Find where the given text appears and provide that cell's center as (x, y) coordinate. 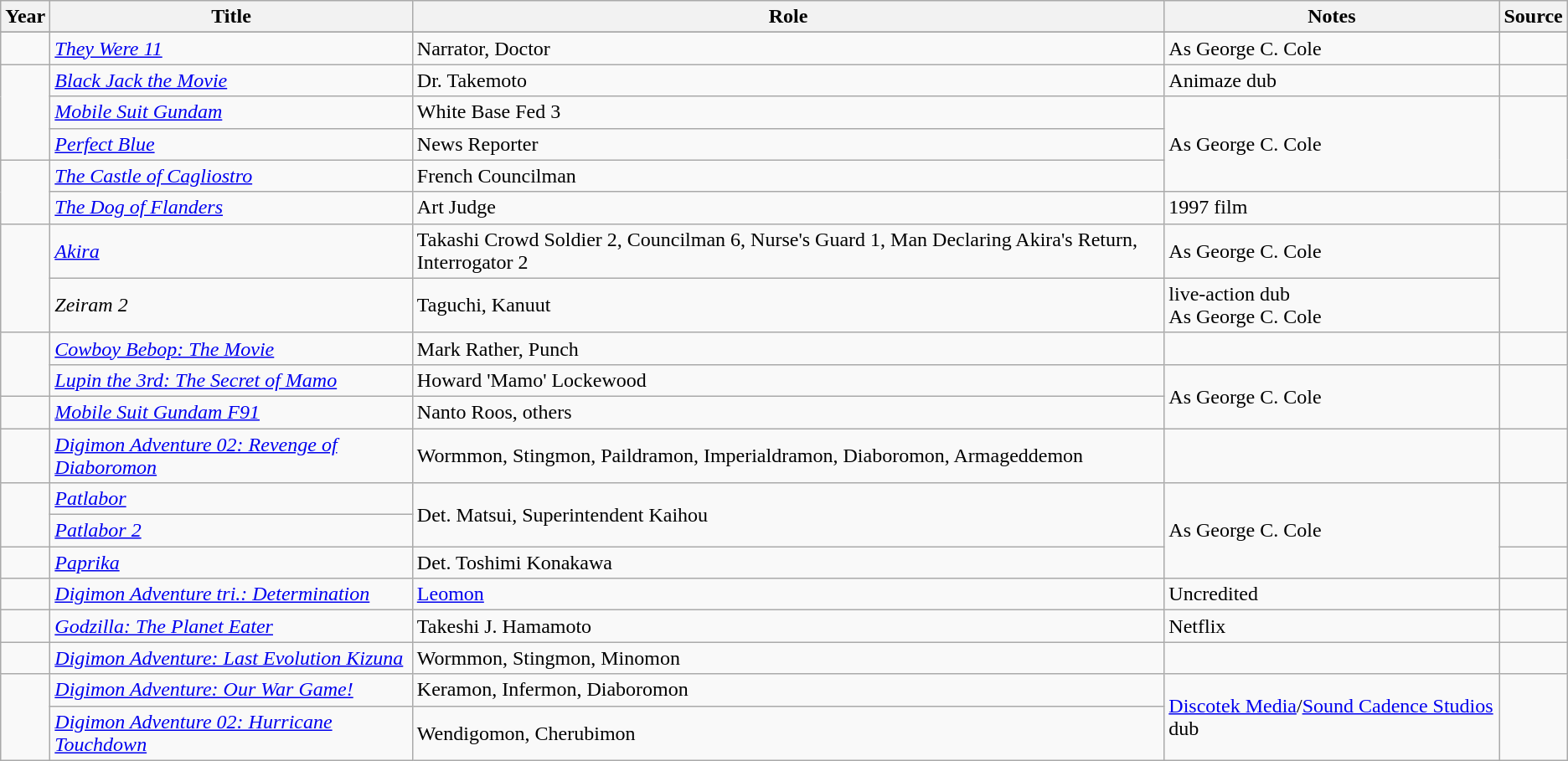
Zeiram 2 (231, 305)
Howard 'Mamo' Lockewood (787, 380)
Wormmon, Stingmon, Minomon (787, 658)
live-action dubAs George C. Cole (1332, 305)
Patlabor (231, 499)
Digimon Adventure 02: Revenge of Diaboromon (231, 455)
The Castle of Cagliostro (231, 176)
Digimon Adventure 02: Hurricane Touchdown (231, 733)
Notes (1332, 17)
Role (787, 17)
Taguchi, Kanuut (787, 305)
Patlabor 2 (231, 531)
The Dog of Flanders (231, 208)
Nanto Roos, others (787, 412)
Digimon Adventure: Last Evolution Kizuna (231, 658)
Paprika (231, 563)
Year (25, 17)
Det. Matsui, Superintendent Kaihou (787, 515)
Dr. Takemoto (787, 80)
Akira (231, 251)
Takashi Crowd Soldier 2, Councilman 6, Nurse's Guard 1, Man Declaring Akira's Return, Interrogator 2 (787, 251)
Title (231, 17)
Discotek Media/Sound Cadence Studios dub (1332, 717)
French Councilman (787, 176)
1997 film (1332, 208)
Netflix (1332, 626)
Mark Rather, Punch (787, 348)
Digimon Adventure tri.: Determination (231, 594)
Narrator, Doctor (787, 49)
They Were 11 (231, 49)
Leomon (787, 594)
Mobile Suit Gundam (231, 112)
Uncredited (1332, 594)
Det. Toshimi Konakawa (787, 563)
News Reporter (787, 144)
Godzilla: The Planet Eater (231, 626)
Keramon, Infermon, Diaboromon (787, 690)
Wendigomon, Cherubimon (787, 733)
White Base Fed 3 (787, 112)
Black Jack the Movie (231, 80)
Perfect Blue (231, 144)
Wormmon, Stingmon, Paildramon, Imperialdramon, Diaboromon, Armageddemon (787, 455)
Takeshi J. Hamamoto (787, 626)
Lupin the 3rd: The Secret of Mamo (231, 380)
Mobile Suit Gundam F91 (231, 412)
Source (1533, 17)
Animaze dub (1332, 80)
Cowboy Bebop: The Movie (231, 348)
Digimon Adventure: Our War Game! (231, 690)
Art Judge (787, 208)
